Extract the [X, Y] coordinate from the center of the cell holding the provided text.  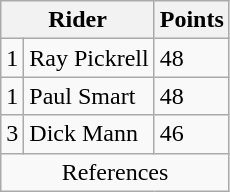
References [116, 172]
Rider [78, 20]
Dick Mann [89, 134]
3 [12, 134]
Ray Pickrell [89, 58]
46 [192, 134]
Points [192, 20]
Paul Smart [89, 96]
